Extract the (x, y) coordinate from the center of the cell holding the provided text.  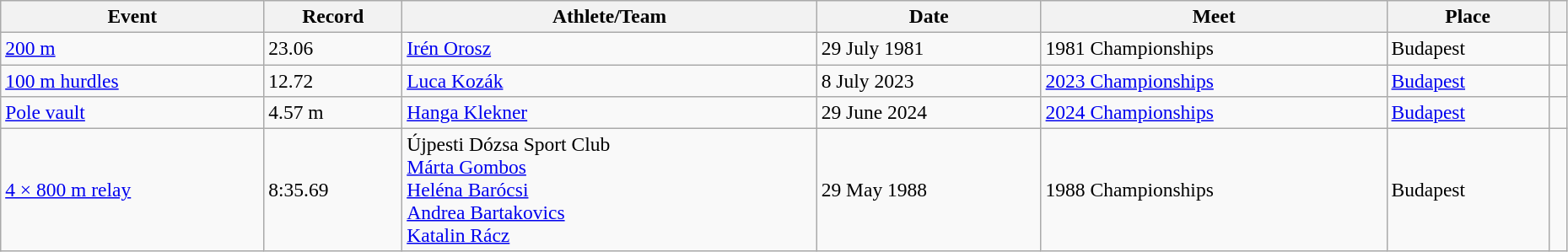
Luca Kozák (609, 80)
4.57 m (333, 112)
Irén Orosz (609, 48)
Place (1468, 16)
12.72 (333, 80)
29 May 1988 (929, 190)
2023 Championships (1214, 80)
8:35.69 (333, 190)
Meet (1214, 16)
2024 Championships (1214, 112)
Date (929, 16)
200 m (132, 48)
Athlete/Team (609, 16)
Record (333, 16)
29 July 1981 (929, 48)
29 June 2024 (929, 112)
23.06 (333, 48)
Pole vault (132, 112)
Újpesti Dózsa Sport ClubMárta GombosHeléna BarócsiAndrea BartakovicsKatalin Rácz (609, 190)
1988 Championships (1214, 190)
Event (132, 16)
Hanga Klekner (609, 112)
4 × 800 m relay (132, 190)
8 July 2023 (929, 80)
1981 Championships (1214, 48)
100 m hurdles (132, 80)
